Return [X, Y] of the center of cell containing provided text 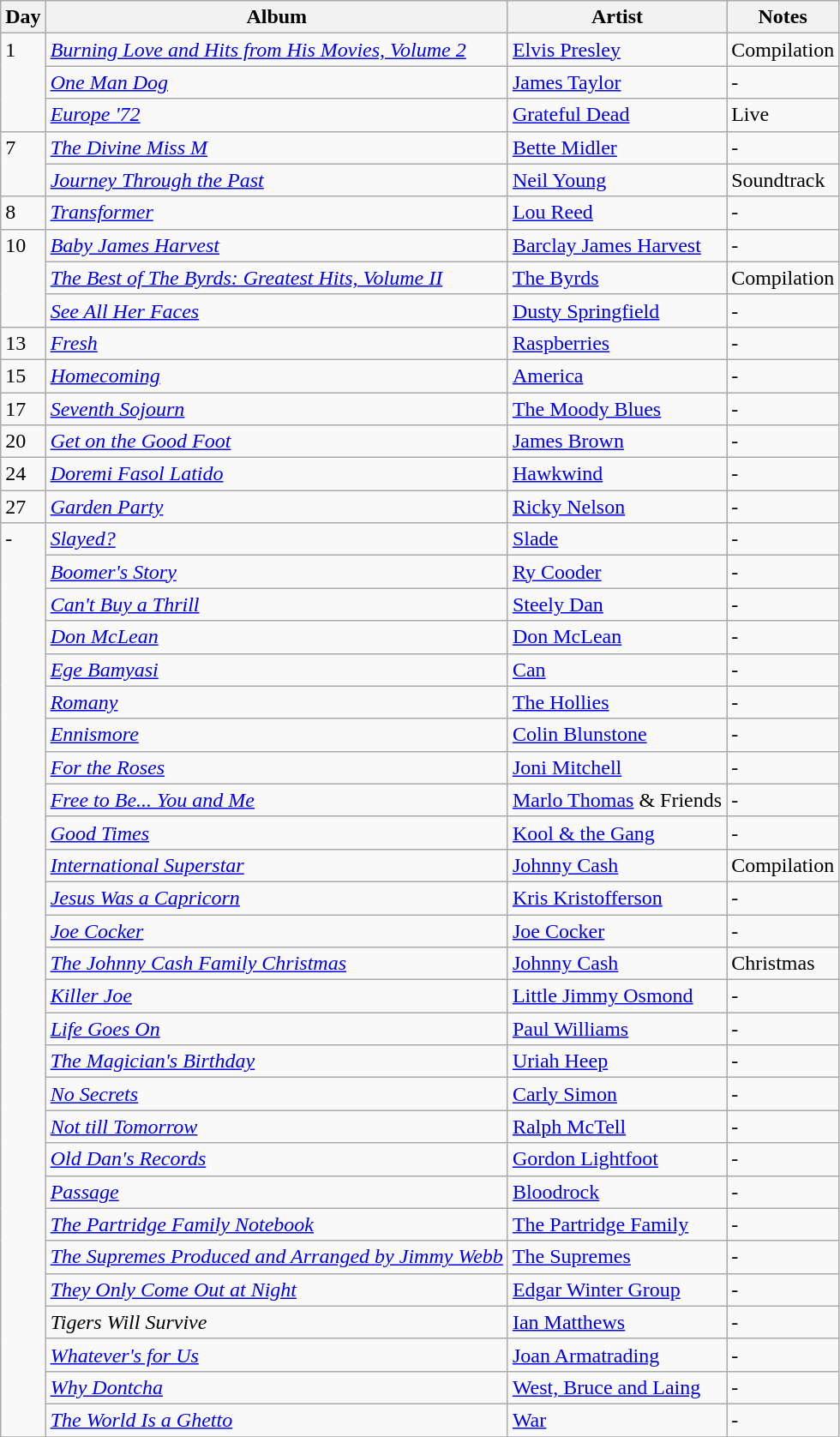
The Byrds [617, 278]
Europe '72 [276, 115]
Ry Cooder [617, 572]
15 [23, 376]
James Taylor [617, 82]
Kris Kristofferson [617, 898]
Joan Armatrading [617, 1355]
Homecoming [276, 376]
Get on the Good Foot [276, 442]
Edgar Winter Group [617, 1290]
Old Dan's Records [276, 1159]
Passage [276, 1192]
Ennismore [276, 735]
Live [783, 115]
Whatever's for Us [276, 1355]
James Brown [617, 442]
West, Bruce and Laing [617, 1387]
The Supremes Produced and Arranged by Jimmy Webb [276, 1257]
7 [23, 164]
Elvis Presley [617, 50]
Why Dontcha [276, 1387]
The Moody Blues [617, 409]
One Man Dog [276, 82]
Boomer's Story [276, 572]
Little Jimmy Osmond [617, 996]
Christmas [783, 964]
Carly Simon [617, 1094]
The Johnny Cash Family Christmas [276, 964]
13 [23, 343]
For the Roses [276, 767]
Can't Buy a Thrill [276, 604]
Ian Matthews [617, 1322]
20 [23, 442]
Marlo Thomas & Friends [617, 800]
10 [23, 278]
Uriah Heep [617, 1061]
Killer Joe [276, 996]
Life Goes On [276, 1029]
Bloodrock [617, 1192]
No Secrets [276, 1094]
Burning Love and Hits from His Movies, Volume 2 [276, 50]
Raspberries [617, 343]
The Magician's Birthday [276, 1061]
Kool & the Gang [617, 833]
America [617, 376]
International Superstar [276, 865]
Album [276, 17]
Slade [617, 539]
The Partridge Family Notebook [276, 1224]
See All Her Faces [276, 310]
Ege Bamyasi [276, 670]
Colin Blunstone [617, 735]
Seventh Sojourn [276, 409]
Neil Young [617, 180]
Joni Mitchell [617, 767]
The Supremes [617, 1257]
Bette Midler [617, 147]
Baby James Harvest [276, 245]
Ricky Nelson [617, 507]
The Partridge Family [617, 1224]
Steely Dan [617, 604]
Journey Through the Past [276, 180]
Garden Party [276, 507]
Good Times [276, 833]
Paul Williams [617, 1029]
Day [23, 17]
Free to Be... You and Me [276, 800]
Doremi Fasol Latido [276, 474]
Jesus Was a Capricorn [276, 898]
They Only Come Out at Night [276, 1290]
8 [23, 213]
Fresh [276, 343]
War [617, 1420]
Romany [276, 702]
The Divine Miss M [276, 147]
Lou Reed [617, 213]
Can [617, 670]
Soundtrack [783, 180]
The Best of The Byrds: Greatest Hits, Volume II [276, 278]
Dusty Springfield [617, 310]
1 [23, 82]
Not till Tomorrow [276, 1127]
Ralph McTell [617, 1127]
Transformer [276, 213]
Notes [783, 17]
27 [23, 507]
17 [23, 409]
Gordon Lightfoot [617, 1159]
Grateful Dead [617, 115]
Barclay James Harvest [617, 245]
Hawkwind [617, 474]
Artist [617, 17]
The Hollies [617, 702]
The World Is a Ghetto [276, 1420]
24 [23, 474]
Slayed? [276, 539]
Tigers Will Survive [276, 1322]
